Determine the [x, y] coordinate at the center of the cell enclosing the given text.  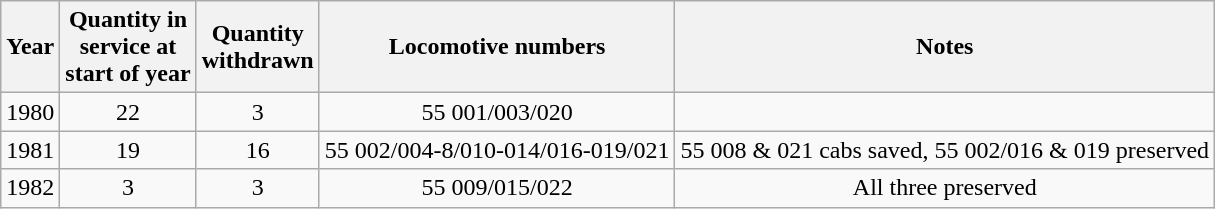
1982 [30, 188]
1980 [30, 112]
Year [30, 47]
55 008 & 021 cabs saved, 55 002/016 & 019 preserved [945, 150]
Quantity inservice atstart of year [128, 47]
55 002/004-8/010-014/016-019/021 [497, 150]
Locomotive numbers [497, 47]
55 001/003/020 [497, 112]
Quantitywithdrawn [258, 47]
16 [258, 150]
19 [128, 150]
Notes [945, 47]
1981 [30, 150]
22 [128, 112]
55 009/015/022 [497, 188]
All three preserved [945, 188]
